Identify which cell holds the provided text, then report its [x, y] central coordinate. 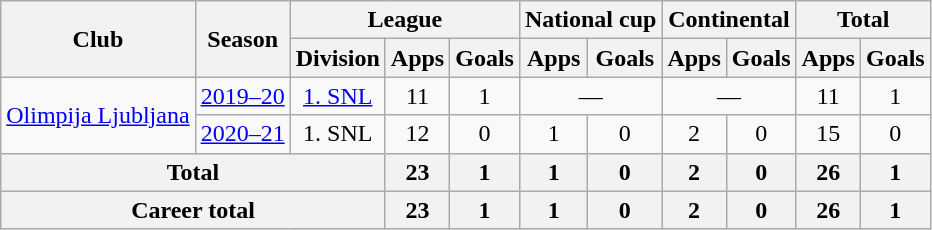
Olimpija Ljubljana [98, 115]
National cup [590, 20]
League [404, 20]
Division [338, 58]
Season [242, 39]
Continental [729, 20]
2020–21 [242, 134]
2019–20 [242, 96]
Career total [194, 210]
12 [417, 134]
Club [98, 39]
15 [828, 134]
